Determine the (X, Y) coordinate at the center of the cell enclosing the given text.  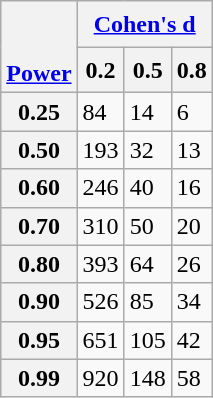
14 (148, 112)
0.50 (39, 150)
0.2 (100, 70)
148 (148, 378)
64 (148, 264)
40 (148, 188)
34 (192, 302)
13 (192, 150)
246 (100, 188)
50 (148, 226)
0.80 (39, 264)
0.90 (39, 302)
0.5 (148, 70)
105 (148, 340)
58 (192, 378)
0.25 (39, 112)
42 (192, 340)
0.95 (39, 340)
Power (39, 47)
393 (100, 264)
193 (100, 150)
526 (100, 302)
20 (192, 226)
Cohen's d (144, 24)
651 (100, 340)
310 (100, 226)
0.60 (39, 188)
84 (100, 112)
26 (192, 264)
16 (192, 188)
0.8 (192, 70)
920 (100, 378)
0.70 (39, 226)
6 (192, 112)
0.99 (39, 378)
85 (148, 302)
32 (148, 150)
